Provide the (X, Y) coordinate of the cell's center where the given text is located.  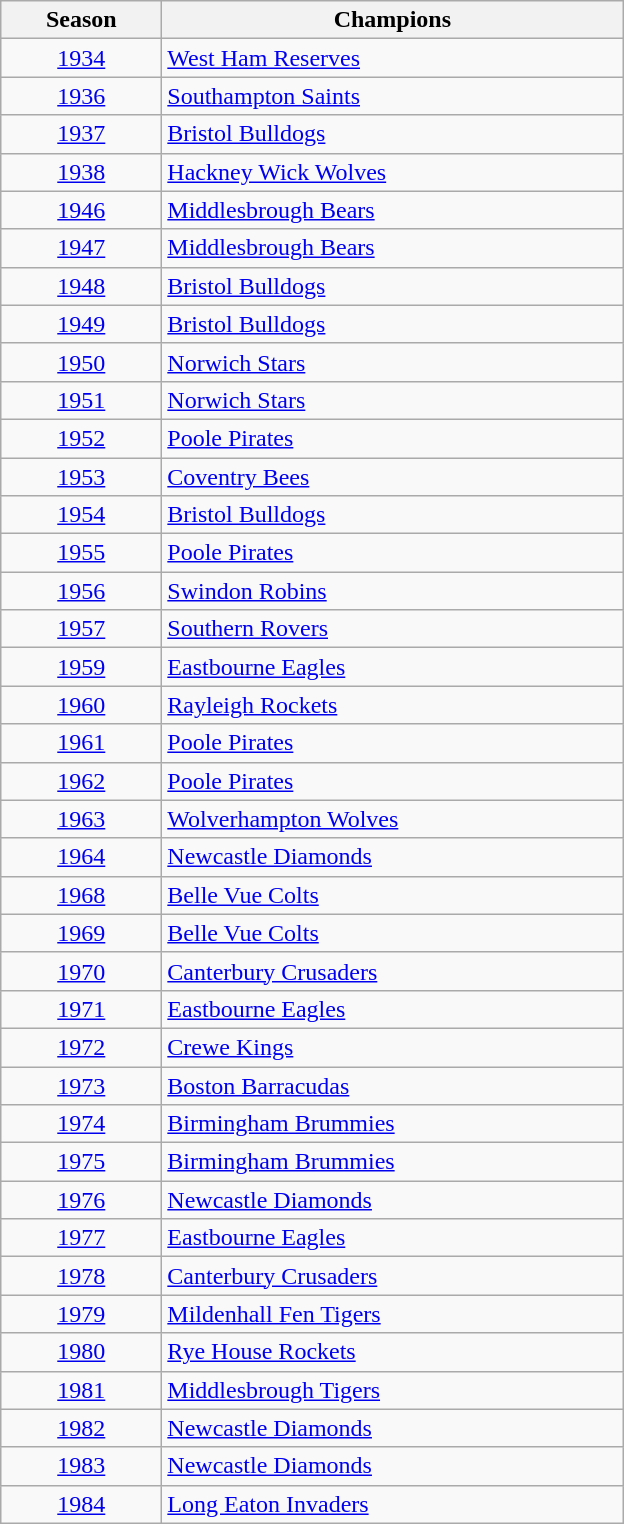
1952 (82, 438)
1948 (82, 286)
Mildenhall Fen Tigers (392, 1314)
1937 (82, 134)
1951 (82, 400)
Crewe Kings (392, 1047)
1972 (82, 1047)
1938 (82, 172)
1979 (82, 1314)
1975 (82, 1162)
Coventry Bees (392, 477)
1954 (82, 515)
1980 (82, 1352)
1974 (82, 1124)
Wolverhampton Wolves (392, 819)
1962 (82, 781)
Champions (392, 20)
1970 (82, 971)
1959 (82, 667)
1963 (82, 819)
Rye House Rockets (392, 1352)
1981 (82, 1390)
Southampton Saints (392, 96)
Rayleigh Rockets (392, 705)
1956 (82, 591)
West Ham Reserves (392, 58)
1955 (82, 553)
1946 (82, 210)
1949 (82, 324)
1961 (82, 743)
1969 (82, 933)
1957 (82, 629)
Boston Barracudas (392, 1085)
1983 (82, 1466)
Southern Rovers (392, 629)
1968 (82, 895)
1960 (82, 705)
1947 (82, 248)
1982 (82, 1428)
1950 (82, 362)
1978 (82, 1276)
1984 (82, 1504)
Long Eaton Invaders (392, 1504)
1953 (82, 477)
1964 (82, 857)
1973 (82, 1085)
Hackney Wick Wolves (392, 172)
Season (82, 20)
1934 (82, 58)
Swindon Robins (392, 591)
1936 (82, 96)
1971 (82, 1009)
Middlesbrough Tigers (392, 1390)
1976 (82, 1200)
1977 (82, 1238)
